Output the [X, Y] coordinate of the center of the cell containing the given text.  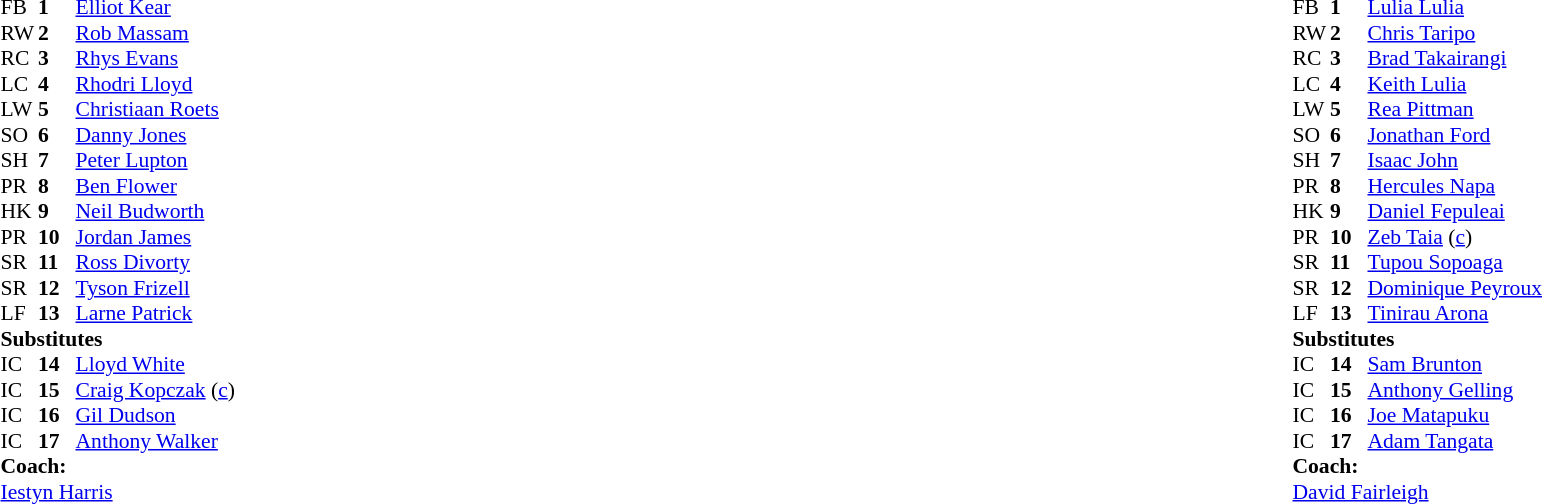
Tyson Frizell [156, 288]
Anthony Gelling [1454, 390]
Keith Lulia [1454, 84]
Joe Matapuku [1454, 415]
Rhodri Lloyd [156, 84]
Daniel Fepuleai [1454, 211]
Ross Divorty [156, 263]
Neil Budworth [156, 211]
Larne Patrick [156, 313]
Rhys Evans [156, 59]
Lloyd White [156, 365]
Anthony Walker [156, 441]
Christiaan Roets [156, 109]
Jonathan Ford [1454, 135]
Chris Taripo [1454, 33]
Tupou Sopoaga [1454, 263]
Zeb Taia (c) [1454, 237]
Craig Kopczak (c) [156, 390]
Danny Jones [156, 135]
Brad Takairangi [1454, 59]
Jordan James [156, 237]
Rob Massam [156, 33]
Ben Flower [156, 186]
Dominique Peyroux [1454, 288]
Hercules Napa [1454, 186]
Rea Pittman [1454, 109]
Adam Tangata [1454, 441]
Isaac John [1454, 161]
Peter Lupton [156, 161]
Sam Brunton [1454, 365]
Tinirau Arona [1454, 313]
Gil Dudson [156, 415]
